Return [X, Y] of the center of cell containing provided text 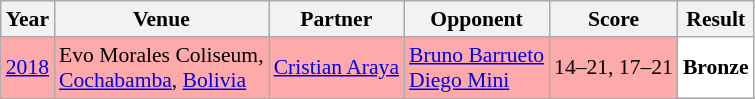
Venue [162, 19]
Score [614, 19]
Result [716, 19]
2018 [28, 68]
14–21, 17–21 [614, 68]
Opponent [476, 19]
Cristian Araya [336, 68]
Bruno Barrueto Diego Mini [476, 68]
Partner [336, 19]
Bronze [716, 68]
Year [28, 19]
Evo Morales Coliseum,Cochabamba, Bolivia [162, 68]
